Locate the cell with the specified text and output its [X, Y] center coordinate. 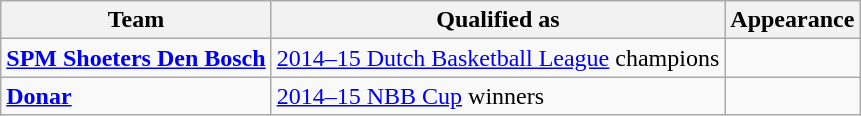
Donar [136, 96]
2014–15 NBB Cup winners [498, 96]
SPM Shoeters Den Bosch [136, 58]
Team [136, 20]
Qualified as [498, 20]
2014–15 Dutch Basketball League champions [498, 58]
Appearance [792, 20]
